From the cell containing the given text, extract its center point as (x, y) coordinate. 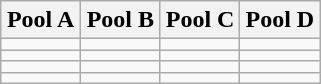
Pool A (41, 20)
Pool D (280, 20)
Pool C (200, 20)
Pool B (120, 20)
